Identify which cell holds the provided text, then report its (x, y) central coordinate. 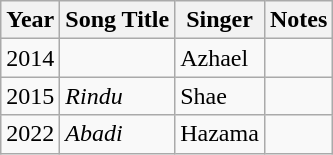
2015 (30, 96)
Rindu (118, 96)
2014 (30, 58)
2022 (30, 134)
Hazama (220, 134)
Singer (220, 20)
Abadi (118, 134)
Azhael (220, 58)
Notes (298, 20)
Year (30, 20)
Shae (220, 96)
Song Title (118, 20)
